Pinpoint the cell where the given text exists, returning its (x, y) midpoint coordinate. 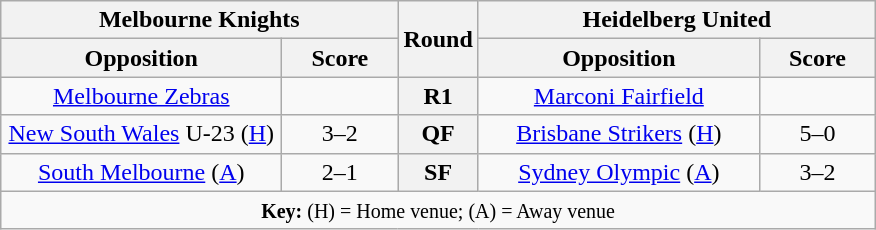
2–1 (340, 172)
Heidelberg United (676, 20)
Key: (H) = Home venue; (A) = Away venue (438, 210)
Round (438, 39)
Melbourne Knights (200, 20)
South Melbourne (A) (142, 172)
QF (438, 134)
5–0 (817, 134)
Marconi Fairfield (618, 96)
R1 (438, 96)
Melbourne Zebras (142, 96)
Sydney Olympic (A) (618, 172)
New South Wales U-23 (H) (142, 134)
SF (438, 172)
Brisbane Strikers (H) (618, 134)
